Identify which cell holds the provided text, then report its (x, y) central coordinate. 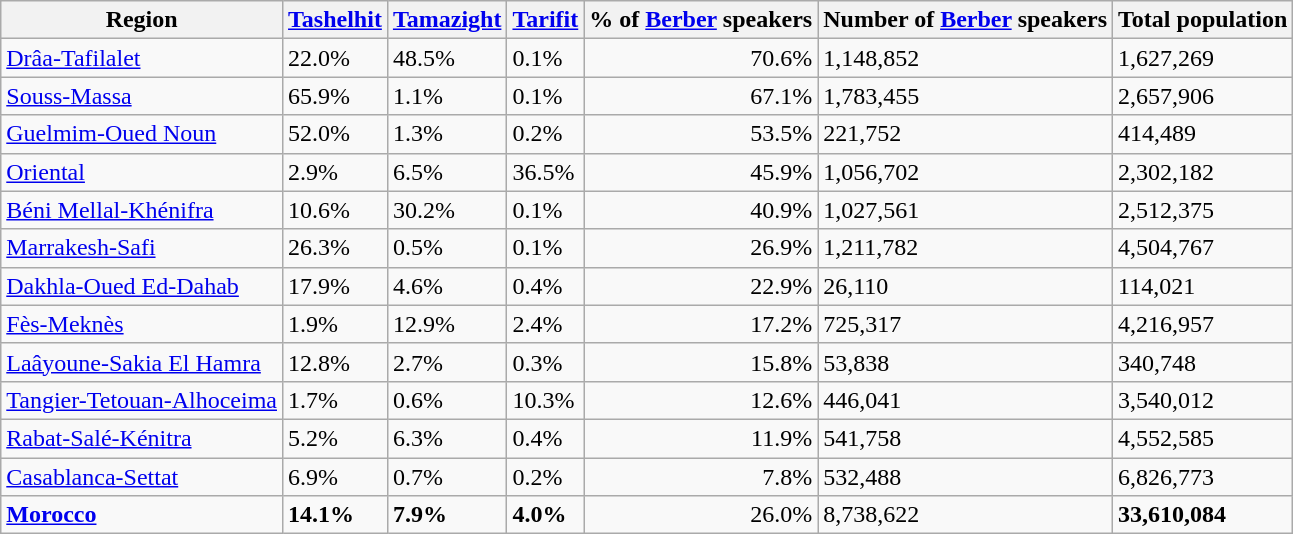
2.9% (336, 172)
1,148,852 (966, 58)
Total population (1203, 20)
1,027,561 (966, 210)
65.9% (336, 96)
6.3% (447, 438)
1,783,455 (966, 96)
114,021 (1203, 286)
11.9% (701, 438)
446,041 (966, 400)
10.6% (336, 210)
532,488 (966, 477)
% of Berber speakers (701, 20)
Drâa-Tafilalet (142, 58)
48.5% (447, 58)
22.0% (336, 58)
12.9% (447, 324)
15.8% (701, 362)
Dakhla-Oued Ed-Dahab (142, 286)
2,657,906 (1203, 96)
8,738,622 (966, 515)
Marrakesh-Safi (142, 248)
3,540,012 (1203, 400)
Laâyoune-Sakia El Hamra (142, 362)
Tashelhit (336, 20)
26.9% (701, 248)
Casablanca-Settat (142, 477)
Souss-Massa (142, 96)
2.7% (447, 362)
0.7% (447, 477)
0.6% (447, 400)
Fès-Meknès (142, 324)
Region (142, 20)
2.4% (546, 324)
340,748 (1203, 362)
4,552,585 (1203, 438)
6.5% (447, 172)
4.6% (447, 286)
53.5% (701, 134)
Tarifit (546, 20)
4.0% (546, 515)
Morocco (142, 515)
17.9% (336, 286)
7.9% (447, 515)
53,838 (966, 362)
26.0% (701, 515)
Oriental (142, 172)
Rabat-Salé-Kénitra (142, 438)
Guelmim-Oued Noun (142, 134)
5.2% (336, 438)
26.3% (336, 248)
1,056,702 (966, 172)
12.6% (701, 400)
1.3% (447, 134)
22.9% (701, 286)
0.3% (546, 362)
414,489 (1203, 134)
725,317 (966, 324)
Tamazight (447, 20)
36.5% (546, 172)
Number of Berber speakers (966, 20)
Béni Mellal-Khénifra (142, 210)
2,512,375 (1203, 210)
45.9% (701, 172)
221,752 (966, 134)
26,110 (966, 286)
14.1% (336, 515)
70.6% (701, 58)
4,504,767 (1203, 248)
1,211,782 (966, 248)
1.1% (447, 96)
4,216,957 (1203, 324)
541,758 (966, 438)
2,302,182 (1203, 172)
17.2% (701, 324)
40.9% (701, 210)
1.7% (336, 400)
Tangier-Tetouan-Alhoceima (142, 400)
6.9% (336, 477)
67.1% (701, 96)
12.8% (336, 362)
0.5% (447, 248)
7.8% (701, 477)
30.2% (447, 210)
52.0% (336, 134)
6,826,773 (1203, 477)
33,610,084 (1203, 515)
1,627,269 (1203, 58)
1.9% (336, 324)
10.3% (546, 400)
